Search for the cell housing the specified text and yield its [X, Y] center coordinate. 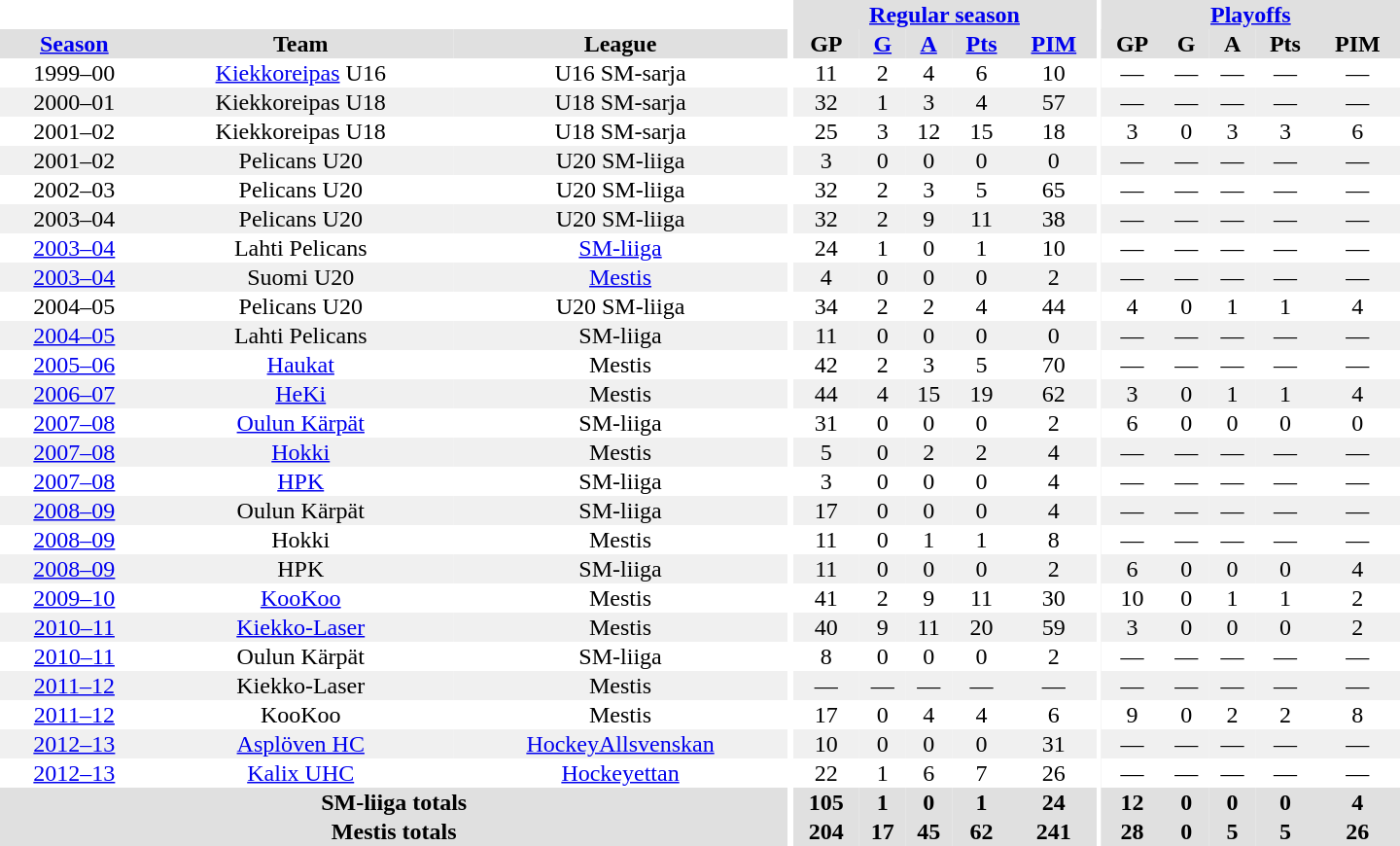
Kiekkoreipas U16 [301, 73]
2002–03 [74, 190]
1999–00 [74, 73]
SM-liiga totals [394, 802]
57 [1054, 102]
7 [982, 773]
105 [826, 802]
25 [826, 131]
19 [982, 394]
HeKi [301, 394]
18 [1054, 131]
204 [826, 831]
65 [1054, 190]
Suomi U20 [301, 277]
2000–01 [74, 102]
Mestis totals [394, 831]
Playoffs [1250, 15]
41 [826, 598]
Asplöven HC [301, 744]
45 [927, 831]
34 [826, 306]
59 [1054, 627]
30 [1054, 598]
Season [74, 44]
38 [1054, 219]
Haukat [301, 365]
U16 SM-sarja [620, 73]
Team [301, 44]
70 [1054, 365]
Kalix UHC [301, 773]
42 [826, 365]
2006–07 [74, 394]
28 [1133, 831]
Regular season [945, 15]
2005–06 [74, 365]
2009–10 [74, 598]
241 [1054, 831]
22 [826, 773]
20 [982, 627]
HockeyAllsvenskan [620, 744]
40 [826, 627]
Hockeyettan [620, 773]
League [620, 44]
